Capture the cell that displays the provided text and extract its (x, y) central coordinate. 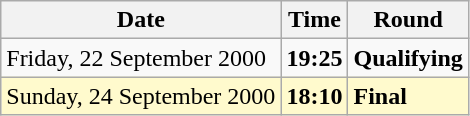
Friday, 22 September 2000 (141, 58)
Round (408, 20)
Qualifying (408, 58)
Final (408, 96)
Time (314, 20)
18:10 (314, 96)
Date (141, 20)
Sunday, 24 September 2000 (141, 96)
19:25 (314, 58)
